Identify which cell holds the provided text, then report its [X, Y] central coordinate. 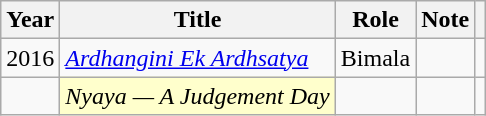
Nyaya — A Judgement Day [198, 96]
Note [446, 20]
Title [198, 20]
Role [375, 20]
Bimala [375, 58]
Ardhangini Ek Ardhsatya [198, 58]
2016 [30, 58]
Year [30, 20]
